Identify which cell holds the provided text, then report its (X, Y) central coordinate. 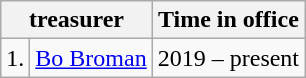
2019 – present (228, 58)
treasurer (76, 20)
1. (16, 58)
Time in office (228, 20)
Bo Broman (91, 58)
